From the cell containing the given text, extract its center point as (X, Y) coordinate. 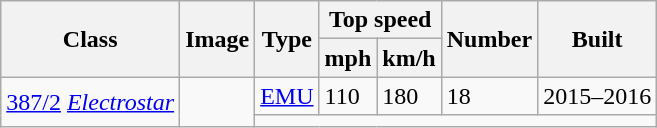
Top speed (380, 20)
Class (90, 39)
km/h (409, 58)
387/2 Electrostar (90, 102)
Built (598, 39)
18 (489, 96)
mph (348, 58)
Image (218, 39)
Number (489, 39)
180 (409, 96)
2015–2016 (598, 96)
110 (348, 96)
Type (287, 39)
EMU (287, 96)
